From the cell containing the given text, extract its center point as (x, y) coordinate. 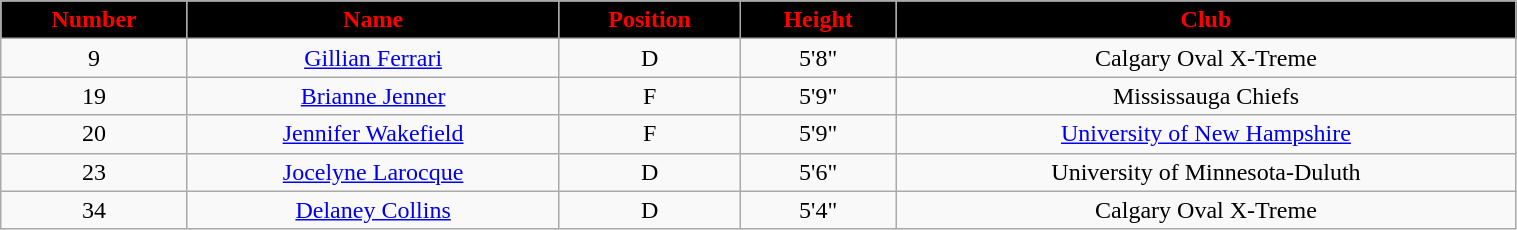
19 (94, 96)
Mississauga Chiefs (1206, 96)
Gillian Ferrari (373, 58)
Delaney Collins (373, 210)
University of New Hampshire (1206, 134)
University of Minnesota-Duluth (1206, 172)
5'6" (818, 172)
Brianne Jenner (373, 96)
23 (94, 172)
Name (373, 20)
Number (94, 20)
5'4" (818, 210)
34 (94, 210)
9 (94, 58)
Height (818, 20)
Jennifer Wakefield (373, 134)
Club (1206, 20)
Position (650, 20)
20 (94, 134)
Jocelyne Larocque (373, 172)
5'8" (818, 58)
